Provide the [x, y] coordinate of the cell's center where the given text is located.  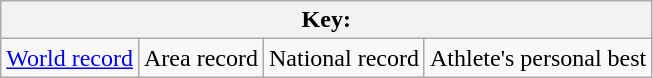
National record [344, 58]
Key: [326, 20]
World record [70, 58]
Athlete's personal best [538, 58]
Area record [200, 58]
